For the text-containing cell, return its midpoint in (X, Y) coordinate format. 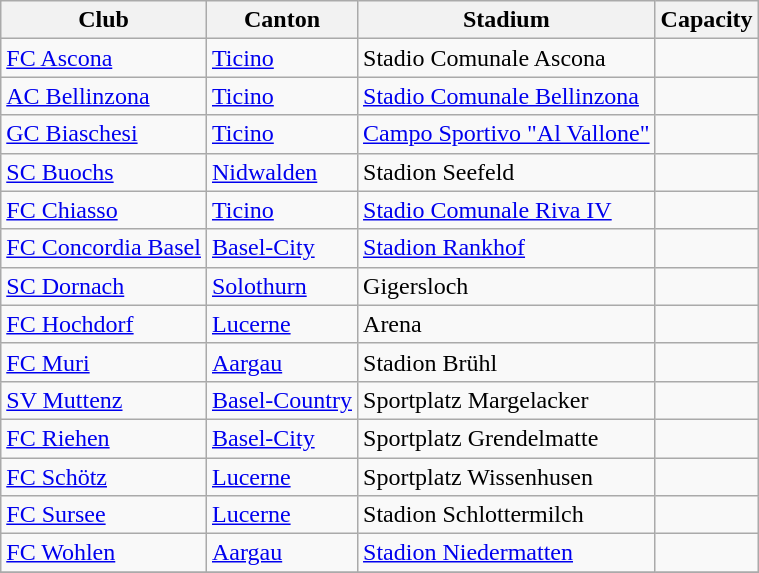
FC Concordia Basel (104, 248)
AC Bellinzona (104, 96)
Campo Sportivo "Al Vallone" (507, 134)
Stadion Rankhof (507, 248)
Sportplatz Margelacker (507, 400)
Sportplatz Grendelmatte (507, 438)
Capacity (706, 20)
Stadion Brühl (507, 362)
Arena (507, 324)
Club (104, 20)
Stadion Niedermatten (507, 553)
Solothurn (282, 286)
FC Sursee (104, 515)
FC Hochdorf (104, 324)
FC Schötz (104, 477)
Stadio Comunale Bellinzona (507, 96)
FC Riehen (104, 438)
FC Chiasso (104, 210)
Sportplatz Wissenhusen (507, 477)
Stadion Schlottermilch (507, 515)
Canton (282, 20)
SV Muttenz (104, 400)
SC Buochs (104, 172)
FC Wohlen (104, 553)
Stadio Comunale Riva IV (507, 210)
FC Muri (104, 362)
Basel-Country (282, 400)
Stadio Comunale Ascona (507, 58)
GC Biaschesi (104, 134)
Nidwalden (282, 172)
FC Ascona (104, 58)
Stadium (507, 20)
Stadion Seefeld (507, 172)
Gigersloch (507, 286)
SC Dornach (104, 286)
